Return (x, y) of the center of cell containing provided text 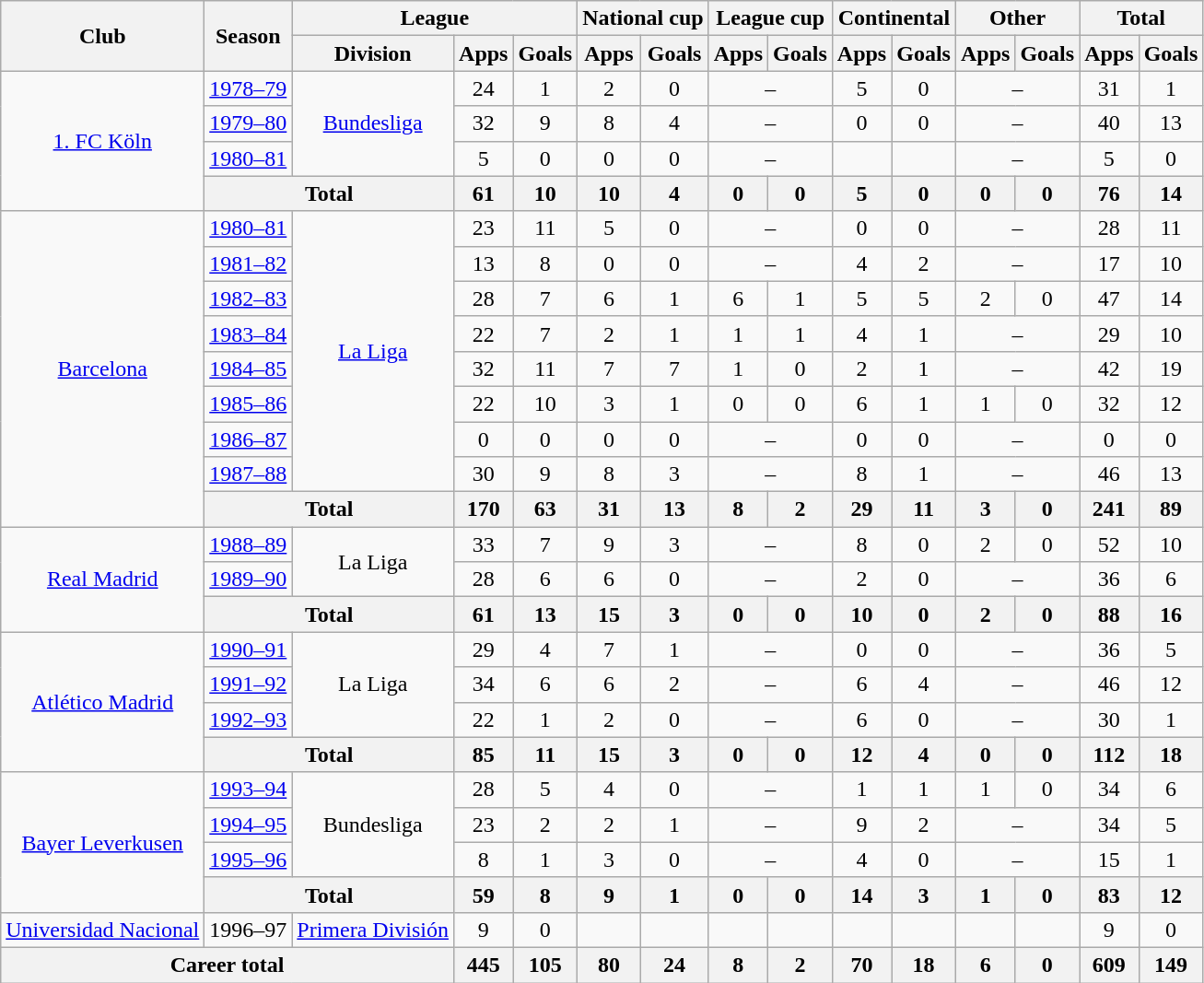
40 (1109, 123)
1991–92 (249, 685)
112 (1109, 755)
1994–95 (249, 825)
League (435, 18)
Division (373, 53)
1984–85 (249, 369)
League cup (770, 18)
16 (1171, 614)
1983–84 (249, 334)
Bayer Leverkusen (103, 842)
Club (103, 36)
Atlético Madrid (103, 702)
Barcelona (103, 369)
76 (1109, 193)
83 (1109, 895)
1992–93 (249, 720)
609 (1109, 965)
42 (1109, 369)
1996–97 (249, 930)
105 (545, 965)
1993–94 (249, 790)
19 (1171, 369)
149 (1171, 965)
241 (1109, 509)
Other (1017, 18)
445 (484, 965)
1987–88 (249, 474)
1978–79 (249, 88)
170 (484, 509)
1981–82 (249, 263)
Career total (228, 965)
1979–80 (249, 123)
Real Madrid (103, 579)
63 (545, 509)
Continental (894, 18)
59 (484, 895)
70 (861, 965)
1995–96 (249, 860)
1989–90 (249, 579)
17 (1109, 263)
47 (1109, 298)
Universidad Nacional (103, 930)
80 (609, 965)
1990–91 (249, 649)
1982–83 (249, 298)
1986–87 (249, 439)
1. FC Köln (103, 141)
National cup (643, 18)
Season (249, 36)
33 (484, 544)
89 (1171, 509)
85 (484, 755)
1985–86 (249, 404)
88 (1109, 614)
Primera División (373, 930)
1988–89 (249, 544)
52 (1109, 544)
